Determine the (X, Y) coordinate at the center of the cell enclosing the given text.  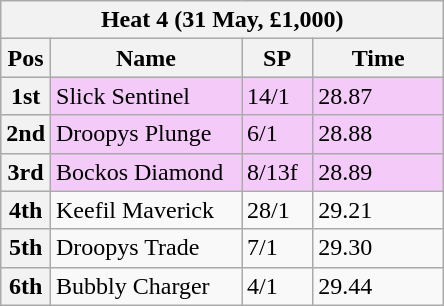
28.89 (378, 172)
4th (26, 210)
6/1 (278, 134)
8/13f (278, 172)
29.44 (378, 286)
29.21 (378, 210)
6th (26, 286)
Droopys Trade (146, 248)
4/1 (278, 286)
Time (378, 58)
7/1 (278, 248)
Name (146, 58)
5th (26, 248)
Slick Sentinel (146, 96)
Pos (26, 58)
29.30 (378, 248)
SP (278, 58)
Bockos Diamond (146, 172)
Keefil Maverick (146, 210)
Heat 4 (31 May, £1,000) (222, 20)
Bubbly Charger (146, 286)
2nd (26, 134)
3rd (26, 172)
Droopys Plunge (146, 134)
28.87 (378, 96)
28/1 (278, 210)
1st (26, 96)
28.88 (378, 134)
14/1 (278, 96)
